Output the [x, y] coordinate of the center of the cell containing the given text.  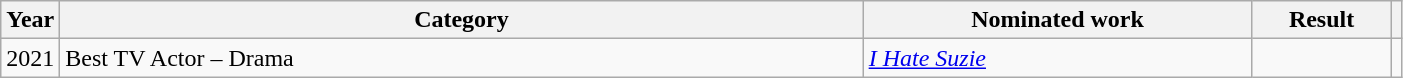
Result [1322, 20]
Category [462, 20]
Year [30, 20]
I Hate Suzie [1058, 58]
Nominated work [1058, 20]
2021 [30, 58]
Best TV Actor – Drama [462, 58]
